Output the [x, y] coordinate of the center of the cell containing the given text.  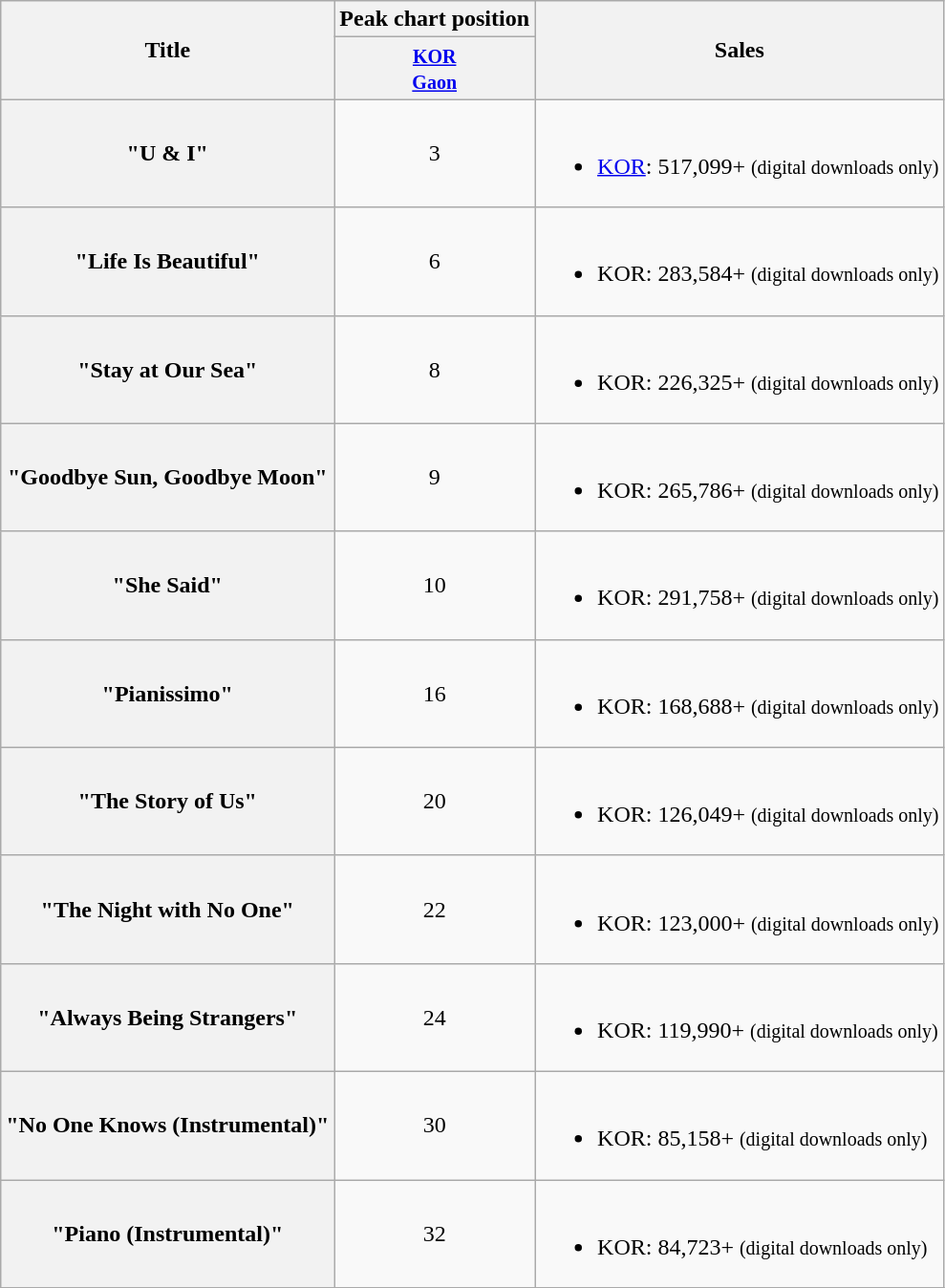
6 [435, 262]
"Stay at Our Sea" [168, 369]
"Always Being Strangers" [168, 1017]
KOR: 119,990+ (digital downloads only) [740, 1017]
"U & I" [168, 153]
"Piano (Instrumental)" [168, 1233]
10 [435, 585]
KOR: 291,758+ (digital downloads only) [740, 585]
"She Said" [168, 585]
KOR: 517,099+ (digital downloads only) [740, 153]
KOR: 123,000+ (digital downloads only) [740, 910]
"Goodbye Sun, Goodbye Moon" [168, 478]
KOR: 283,584+ (digital downloads only) [740, 262]
KOR: 168,688+ (digital downloads only) [740, 694]
20 [435, 801]
3 [435, 153]
Peak chart position [435, 19]
30 [435, 1126]
"The Story of Us" [168, 801]
22 [435, 910]
"Pianissimo" [168, 694]
KOR: 84,723+ (digital downloads only) [740, 1233]
KOR: 265,786+ (digital downloads only) [740, 478]
Title [168, 50]
32 [435, 1233]
8 [435, 369]
9 [435, 478]
24 [435, 1017]
Sales [740, 50]
KOR: 85,158+ (digital downloads only) [740, 1126]
KOR: 126,049+ (digital downloads only) [740, 801]
"The Night with No One" [168, 910]
"No One Knows (Instrumental)" [168, 1126]
"Life Is Beautiful" [168, 262]
KOR: 226,325+ (digital downloads only) [740, 369]
16 [435, 694]
KORGaon [435, 69]
